Return the [x, y] coordinate for the center point of the cell that contains the specified text.  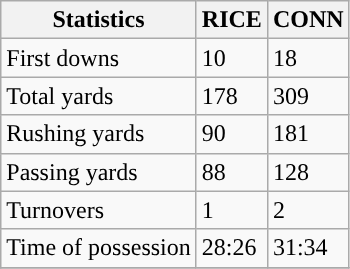
Rushing yards [99, 134]
Time of possession [99, 248]
128 [308, 172]
Turnovers [99, 210]
18 [308, 58]
28:26 [232, 248]
90 [232, 134]
CONN [308, 20]
10 [232, 58]
181 [308, 134]
309 [308, 96]
Total yards [99, 96]
First downs [99, 58]
Passing yards [99, 172]
2 [308, 210]
Statistics [99, 20]
88 [232, 172]
31:34 [308, 248]
178 [232, 96]
RICE [232, 20]
1 [232, 210]
